Find where the given text appears and provide that cell's center as (x, y) coordinate. 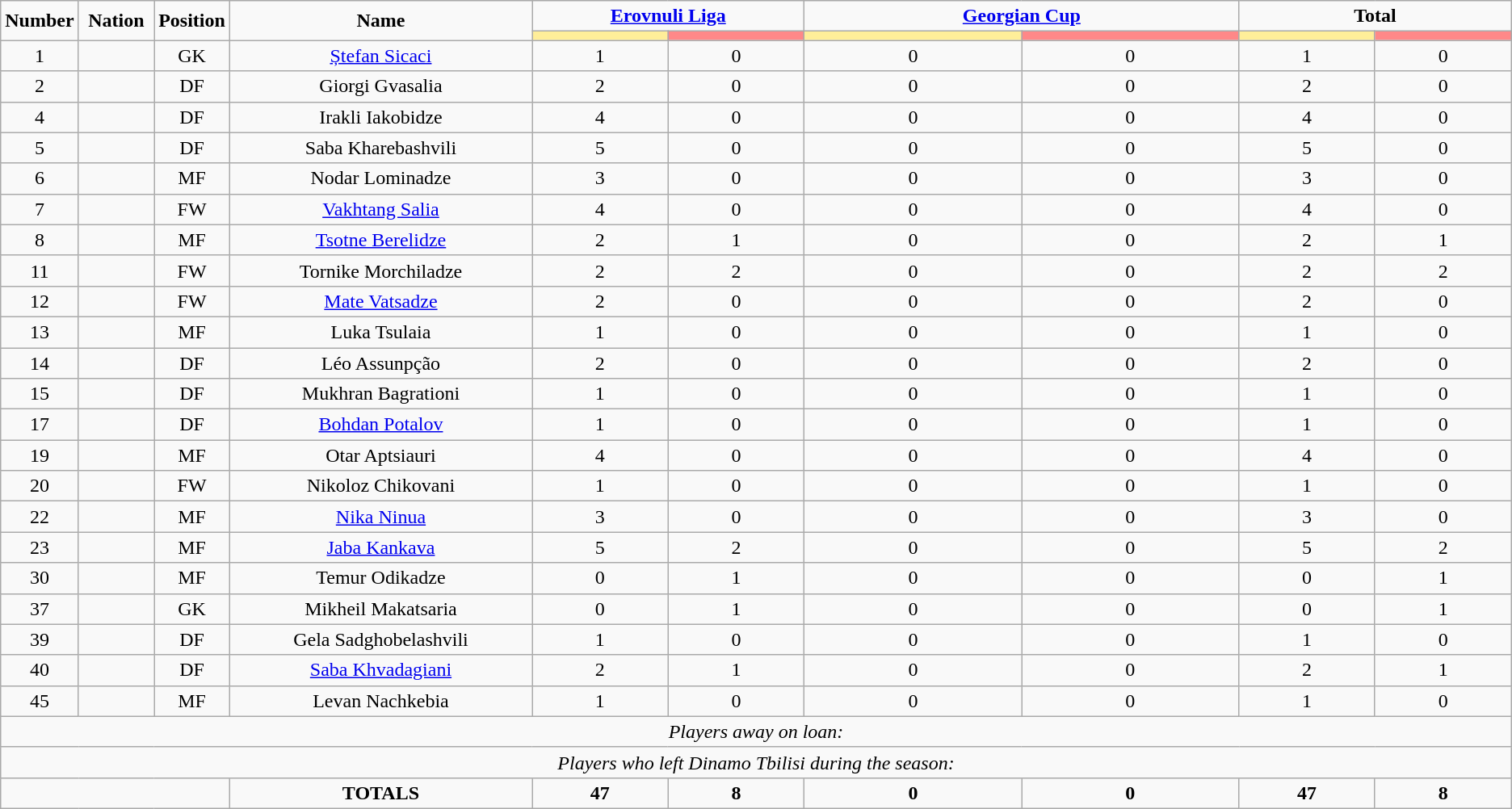
Ștefan Sicaci (380, 56)
23 (40, 547)
6 (40, 178)
14 (40, 363)
Temur Odikadze (380, 578)
Jaba Kankava (380, 547)
22 (40, 517)
Gela Sadghobelashvili (380, 639)
12 (40, 301)
19 (40, 455)
Saba Kharebashvili (380, 148)
Giorgi Gvasalia (380, 86)
Number (40, 21)
Nika Ninua (380, 517)
Nation (116, 21)
37 (40, 609)
39 (40, 639)
Position (192, 21)
Irakli Iakobidze (380, 117)
7 (40, 209)
Luka Tsulaia (380, 332)
Nikoloz Chikovani (380, 486)
Tornike Morchiladze (380, 270)
TOTALS (380, 793)
Vakhtang Salia (380, 209)
17 (40, 425)
15 (40, 394)
Erovnuli Liga (667, 16)
Georgian Cup (1022, 16)
Mukhran Bagrationi (380, 394)
11 (40, 270)
20 (40, 486)
30 (40, 578)
13 (40, 332)
Levan Nachkebia (380, 701)
45 (40, 701)
Tsotne Berelidze (380, 240)
Name (380, 21)
Saba Khvadagiani (380, 670)
Nodar Lominadze (380, 178)
Total (1375, 16)
Mikheil Makatsaria (380, 609)
Mate Vatsadze (380, 301)
Otar Aptsiauri (380, 455)
Players who left Dinamo Tbilisi during the season: (756, 762)
Bohdan Potalov (380, 425)
Léo Assunpção (380, 363)
40 (40, 670)
Players away on loan: (756, 731)
